Find where the given text appears and provide that cell's center as (x, y) coordinate. 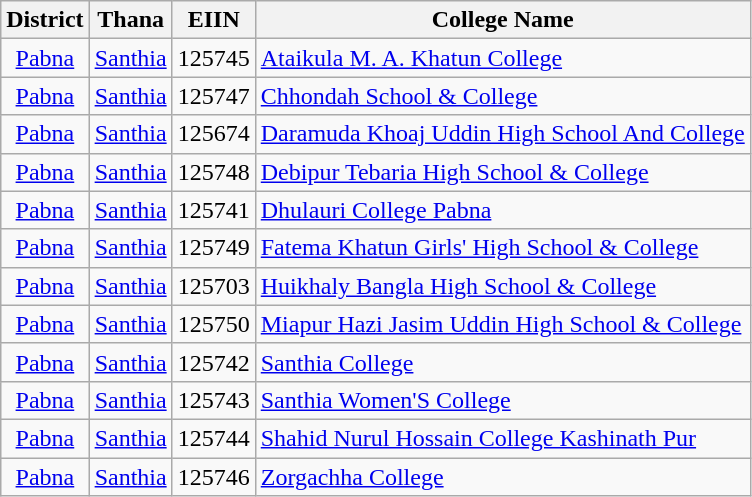
125744 (214, 438)
125747 (214, 96)
Ataikula M. A. Khatun College (502, 58)
Santhia Women'S College (502, 400)
125750 (214, 324)
College Name (502, 20)
Chhondah School & College (502, 96)
125741 (214, 210)
Huikhaly Bangla High School & College (502, 286)
Debipur Tebaria High School & College (502, 172)
125674 (214, 134)
Thana (130, 20)
Zorgachha College (502, 477)
Shahid Nurul Hossain College Kashinath Pur (502, 438)
Miapur Hazi Jasim Uddin High School & College (502, 324)
125748 (214, 172)
Daramuda Khoaj Uddin High School And College (502, 134)
Dhulauri College Pabna (502, 210)
Fatema Khatun Girls' High School & College (502, 248)
125703 (214, 286)
125745 (214, 58)
125746 (214, 477)
125742 (214, 362)
125749 (214, 248)
125743 (214, 400)
EIIN (214, 20)
Santhia College (502, 362)
District (45, 20)
